Output the [X, Y] coordinate of the center of the cell containing the given text.  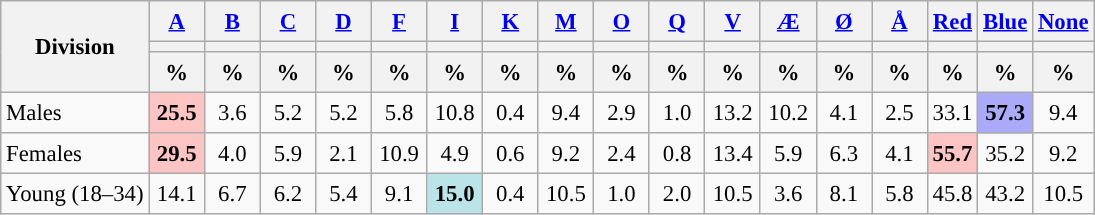
2.5 [900, 114]
I [455, 22]
35.2 [1006, 154]
6.3 [844, 154]
A [177, 22]
5.4 [344, 194]
0.6 [510, 154]
F [399, 22]
29.5 [177, 154]
Division [75, 47]
14.1 [177, 194]
45.8 [952, 194]
6.2 [288, 194]
Males [75, 114]
K [510, 22]
2.0 [677, 194]
9.1 [399, 194]
10.2 [788, 114]
V [733, 22]
6.7 [232, 194]
2.1 [344, 154]
4.9 [455, 154]
43.2 [1006, 194]
Blue [1006, 22]
D [344, 22]
25.5 [177, 114]
55.7 [952, 154]
57.3 [1006, 114]
O [622, 22]
Young (18–34) [75, 194]
10.8 [455, 114]
Q [677, 22]
4.0 [232, 154]
8.1 [844, 194]
33.1 [952, 114]
2.9 [622, 114]
B [232, 22]
Females [75, 154]
0.8 [677, 154]
Å [900, 22]
15.0 [455, 194]
13.4 [733, 154]
10.9 [399, 154]
None [1064, 22]
2.4 [622, 154]
C [288, 22]
Ø [844, 22]
M [566, 22]
Red [952, 22]
13.2 [733, 114]
Æ [788, 22]
